Output the (X, Y) coordinate of the center of the cell containing the given text.  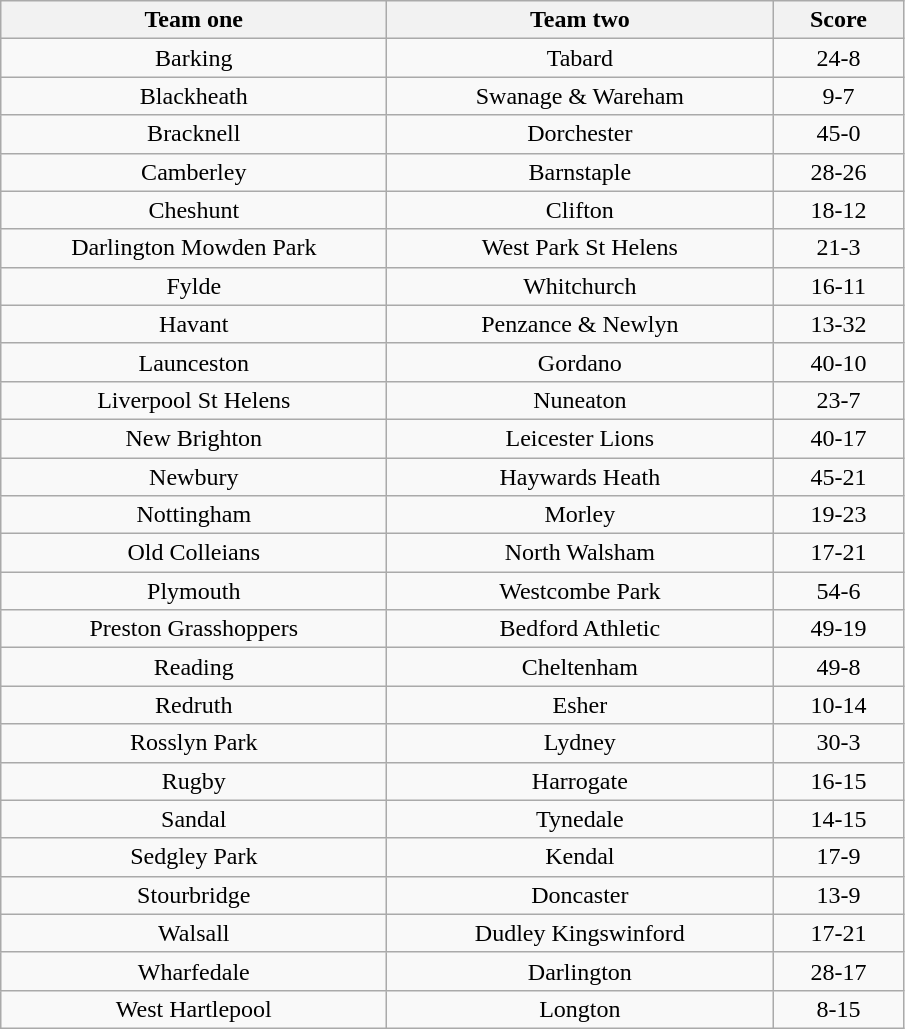
Reading (194, 667)
Launceston (194, 362)
Cheltenham (580, 667)
Rugby (194, 781)
Doncaster (580, 895)
40-10 (838, 362)
Darlington (580, 971)
Team one (194, 20)
Rosslyn Park (194, 743)
Tabard (580, 58)
Leicester Lions (580, 438)
Score (838, 20)
Sedgley Park (194, 857)
Haywards Heath (580, 477)
16-15 (838, 781)
28-17 (838, 971)
Longton (580, 1009)
Sandal (194, 819)
Bedford Athletic (580, 629)
Whitchurch (580, 286)
28-26 (838, 172)
Redruth (194, 705)
Walsall (194, 933)
Camberley (194, 172)
23-7 (838, 400)
19-23 (838, 515)
Gordano (580, 362)
18-12 (838, 210)
Old Colleians (194, 553)
13-32 (838, 324)
Liverpool St Helens (194, 400)
Westcombe Park (580, 591)
45-0 (838, 134)
Harrogate (580, 781)
Stourbridge (194, 895)
Penzance & Newlyn (580, 324)
9-7 (838, 96)
Bracknell (194, 134)
West Park St Helens (580, 248)
54-6 (838, 591)
Cheshunt (194, 210)
45-21 (838, 477)
49-19 (838, 629)
Team two (580, 20)
21-3 (838, 248)
17-9 (838, 857)
Kendal (580, 857)
13-9 (838, 895)
Darlington Mowden Park (194, 248)
Lydney (580, 743)
Morley (580, 515)
Preston Grasshoppers (194, 629)
Dorchester (580, 134)
14-15 (838, 819)
Fylde (194, 286)
Dudley Kingswinford (580, 933)
Plymouth (194, 591)
Tynedale (580, 819)
8-15 (838, 1009)
16-11 (838, 286)
Swanage & Wareham (580, 96)
Blackheath (194, 96)
Barnstaple (580, 172)
30-3 (838, 743)
40-17 (838, 438)
49-8 (838, 667)
Nottingham (194, 515)
Havant (194, 324)
New Brighton (194, 438)
Esher (580, 705)
Wharfedale (194, 971)
Nuneaton (580, 400)
North Walsham (580, 553)
24-8 (838, 58)
10-14 (838, 705)
Barking (194, 58)
West Hartlepool (194, 1009)
Clifton (580, 210)
Newbury (194, 477)
